Locate the cell with the specified text and output its (x, y) center coordinate. 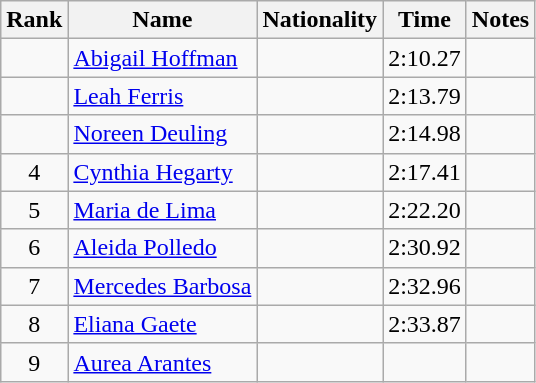
Aleida Polledo (162, 248)
Rank (34, 20)
Mercedes Barbosa (162, 286)
Leah Ferris (162, 96)
2:10.27 (425, 58)
2:32.96 (425, 286)
2:14.98 (425, 134)
6 (34, 248)
2:30.92 (425, 248)
2:17.41 (425, 172)
Maria de Lima (162, 210)
4 (34, 172)
Time (425, 20)
8 (34, 324)
9 (34, 362)
7 (34, 286)
2:13.79 (425, 96)
Notes (500, 20)
5 (34, 210)
Noreen Deuling (162, 134)
Abigail Hoffman (162, 58)
Nationality (320, 20)
2:33.87 (425, 324)
Aurea Arantes (162, 362)
Eliana Gaete (162, 324)
Name (162, 20)
2:22.20 (425, 210)
Cynthia Hegarty (162, 172)
